Extract the [X, Y] coordinate from the center of the cell holding the provided text.  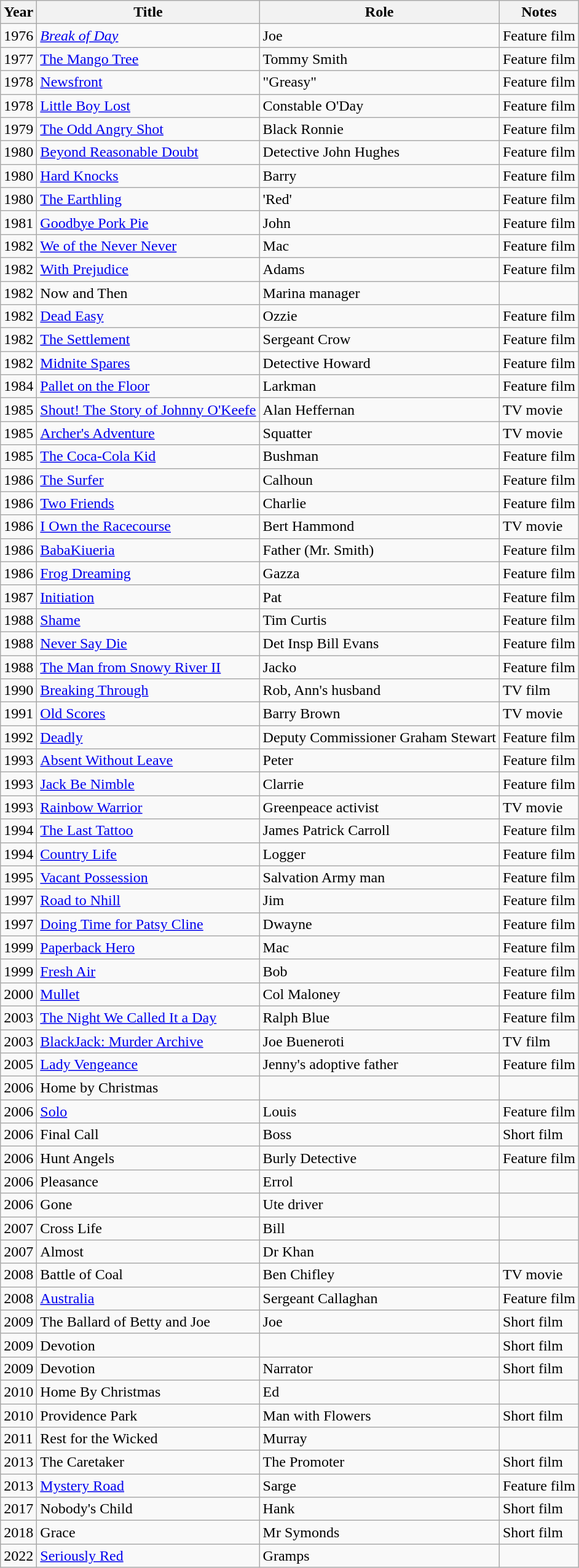
Alan Heffernan [379, 410]
Final Call [148, 1135]
Seriously Red [148, 1556]
1977 [18, 59]
1981 [18, 222]
Charlie [379, 503]
Shout! The Story of Johnny O'Keefe [148, 410]
The Promoter [379, 1462]
Mystery Road [148, 1486]
Peter [379, 761]
Dead Easy [148, 316]
Constable O'Day [379, 106]
Boss [379, 1135]
The Surfer [148, 480]
Mullet [148, 994]
Newsfront [148, 82]
Col Maloney [379, 994]
Ben Chifley [379, 1275]
Country Life [148, 854]
Tim Curtis [379, 620]
Gone [148, 1205]
Initiation [148, 597]
Midnite Spares [148, 363]
2018 [18, 1532]
The Caretaker [148, 1462]
Bert Hammond [379, 527]
Man with Flowers [379, 1415]
1995 [18, 877]
Det Insp Bill Evans [379, 643]
2022 [18, 1556]
Pat [379, 597]
Pallet on the Floor [148, 386]
2011 [18, 1439]
Shame [148, 620]
Bob [379, 971]
The Ballard of Betty and Joe [148, 1322]
Burly Detective [379, 1158]
Dr Khan [379, 1252]
Barry Brown [379, 714]
Black Ronnie [379, 129]
Role [379, 12]
Gazza [379, 573]
Murray [379, 1439]
The Mango Tree [148, 59]
Sergeant Callaghan [379, 1298]
Frog Dreaming [148, 573]
Lady Vengeance [148, 1065]
Two Friends [148, 503]
Grace [148, 1532]
Ute driver [379, 1205]
Hunt Angels [148, 1158]
Mr Symonds [379, 1532]
Old Scores [148, 714]
Jack Be Nimble [148, 784]
Providence Park [148, 1415]
Joe Bueneroti [379, 1041]
I Own the Racecourse [148, 527]
We of the Never Never [148, 246]
Solo [148, 1111]
Absent Without Leave [148, 761]
"Greasy" [379, 82]
Almost [148, 1252]
Ralph Blue [379, 1017]
Break of Day [148, 36]
John [379, 222]
Battle of Coal [148, 1275]
Jenny's adoptive father [379, 1065]
James Patrick Carroll [379, 831]
Detective Howard [379, 363]
2017 [18, 1509]
Ozzie [379, 316]
Home by Christmas [148, 1088]
Bill [379, 1228]
Louis [379, 1111]
2005 [18, 1065]
Deadly [148, 737]
'Red' [379, 199]
Title [148, 12]
BlackJack: Murder Archive [148, 1041]
Sarge [379, 1486]
Year [18, 12]
With Prejudice [148, 269]
Doing Time for Patsy Cline [148, 924]
Sergeant Crow [379, 340]
Never Say Die [148, 643]
Notes [538, 12]
Pleasance [148, 1182]
Cross Life [148, 1228]
1991 [18, 714]
Fresh Air [148, 971]
Deputy Commissioner Graham Stewart [379, 737]
Home By Christmas [148, 1392]
Ed [379, 1392]
Rainbow Warrior [148, 807]
1984 [18, 386]
Nobody's Child [148, 1509]
Paperback Hero [148, 947]
Marina manager [379, 293]
Barry [379, 176]
Narrator [379, 1368]
Calhoun [379, 480]
1990 [18, 691]
Jim [379, 901]
Jacko [379, 667]
Greenpeace activist [379, 807]
Rest for the Wicked [148, 1439]
The Night We Called It a Day [148, 1017]
Errol [379, 1182]
Goodbye Pork Pie [148, 222]
The Settlement [148, 340]
Adams [379, 269]
Larkman [379, 386]
Tommy Smith [379, 59]
BabaKiueria [148, 550]
Archer's Adventure [148, 433]
1987 [18, 597]
The Last Tattoo [148, 831]
The Odd Angry Shot [148, 129]
Clarrie [379, 784]
Hank [379, 1509]
Now and Then [148, 293]
1992 [18, 737]
Australia [148, 1298]
Vacant Possession [148, 877]
Beyond Reasonable Doubt [148, 152]
2000 [18, 994]
Dwayne [379, 924]
The Earthling [148, 199]
Bushman [379, 457]
Rob, Ann's husband [379, 691]
The Coca-Cola Kid [148, 457]
Salvation Army man [379, 877]
Gramps [379, 1556]
Squatter [379, 433]
Little Boy Lost [148, 106]
Breaking Through [148, 691]
Logger [379, 854]
Detective John Hughes [379, 152]
Hard Knocks [148, 176]
Road to Nhill [148, 901]
1979 [18, 129]
1976 [18, 36]
Father (Mr. Smith) [379, 550]
The Man from Snowy River II [148, 667]
